Locate the cell with the specified text and output its [x, y] center coordinate. 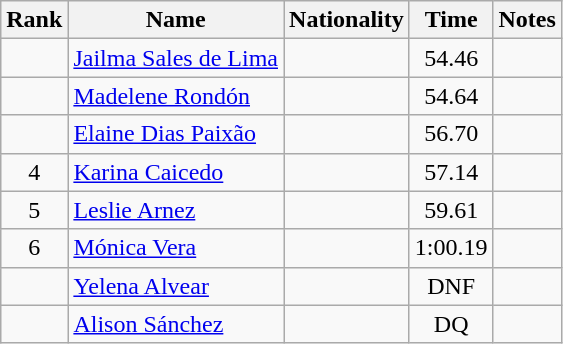
57.14 [451, 172]
Jailma Sales de Lima [176, 58]
Mónica Vera [176, 248]
Nationality [347, 20]
Elaine Dias Paixão [176, 134]
54.64 [451, 96]
Time [451, 20]
5 [34, 210]
Karina Caicedo [176, 172]
Alison Sánchez [176, 324]
6 [34, 248]
Rank [34, 20]
Yelena Alvear [176, 286]
Madelene Rondón [176, 96]
DQ [451, 324]
1:00.19 [451, 248]
Notes [527, 20]
DNF [451, 286]
54.46 [451, 58]
Name [176, 20]
Leslie Arnez [176, 210]
59.61 [451, 210]
56.70 [451, 134]
4 [34, 172]
